Identify which cell holds the provided text, then report its (X, Y) central coordinate. 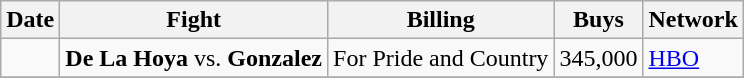
Date (30, 20)
Buys (598, 20)
For Pride and Country (441, 58)
345,000 (598, 58)
Fight (194, 20)
De La Hoya vs. Gonzalez (194, 58)
Network (693, 20)
Billing (441, 20)
HBO (693, 58)
